Return [x, y] of the center of cell containing provided text 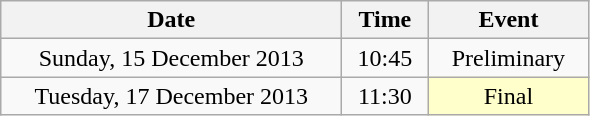
Sunday, 15 December 2013 [172, 58]
Event [508, 20]
11:30 [385, 96]
Final [508, 96]
Time [385, 20]
Date [172, 20]
Tuesday, 17 December 2013 [172, 96]
Preliminary [508, 58]
10:45 [385, 58]
